Search for the cell housing the specified text and yield its (x, y) center coordinate. 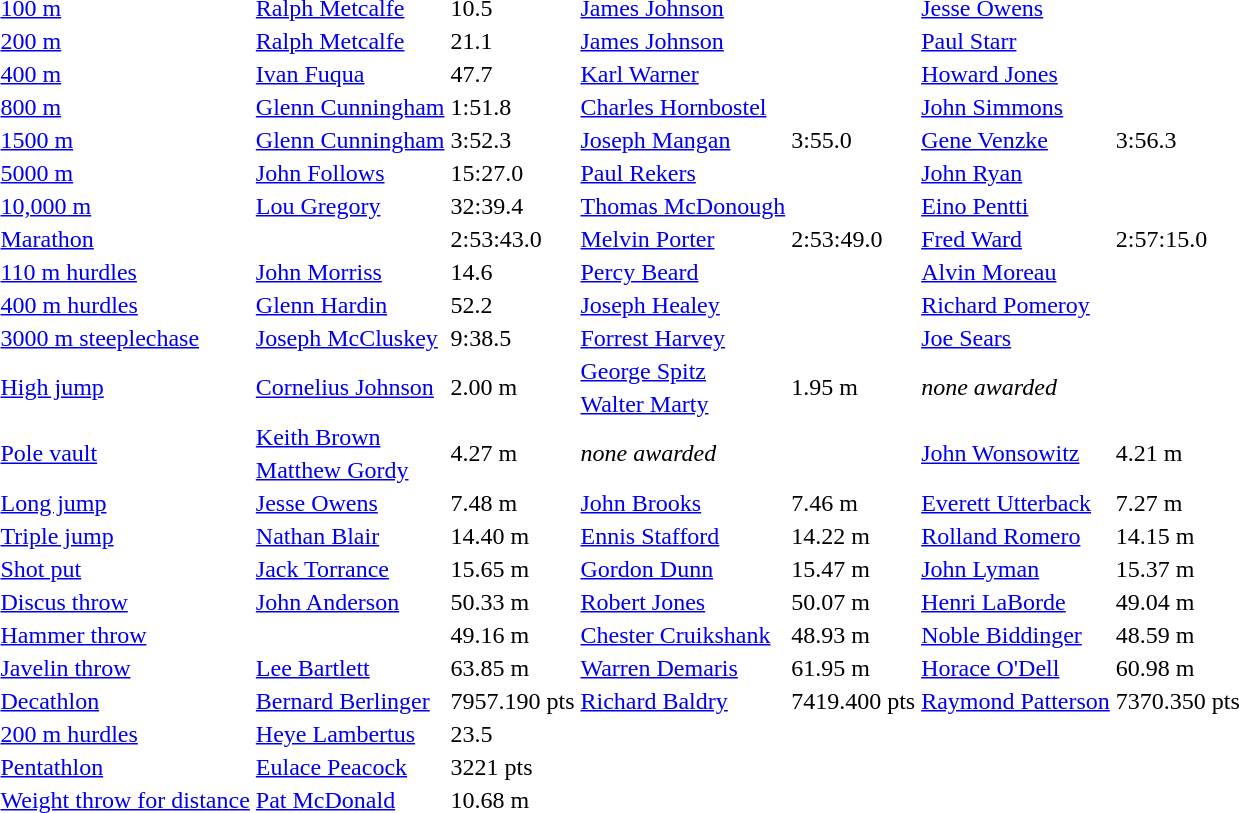
15:27.0 (512, 173)
Melvin Porter (683, 239)
John Morriss (350, 272)
Joe Sears (1016, 338)
Raymond Patterson (1016, 701)
Ivan Fuqua (350, 74)
James Johnson (683, 41)
Fred Ward (1016, 239)
Chester Cruikshank (683, 635)
2.00 m (512, 388)
Charles Hornbostel (683, 107)
Paul Rekers (683, 173)
Jesse Owens (350, 503)
Joseph Mangan (683, 140)
48.93 m (854, 635)
2:53:49.0 (854, 239)
Keith Brown (350, 437)
15.65 m (512, 569)
7.46 m (854, 503)
John Simmons (1016, 107)
Bernard Berlinger (350, 701)
Richard Baldry (683, 701)
49.16 m (512, 635)
Lee Bartlett (350, 668)
Jack Torrance (350, 569)
3:55.0 (854, 140)
Alvin Moreau (1016, 272)
Gene Venzke (1016, 140)
7957.190 pts (512, 701)
Heye Lambertus (350, 734)
Glenn Hardin (350, 305)
4.27 m (512, 454)
14.22 m (854, 536)
Ralph Metcalfe (350, 41)
Eulace Peacock (350, 767)
Howard Jones (1016, 74)
7.48 m (512, 503)
John Anderson (350, 602)
Richard Pomeroy (1016, 305)
32:39.4 (512, 206)
21.1 (512, 41)
7419.400 pts (854, 701)
61.95 m (854, 668)
Percy Beard (683, 272)
Noble Biddinger (1016, 635)
3:52.3 (512, 140)
John Lyman (1016, 569)
Matthew Gordy (350, 470)
Forrest Harvey (683, 338)
15.47 m (854, 569)
Gordon Dunn (683, 569)
52.2 (512, 305)
George Spitz (683, 371)
John Brooks (683, 503)
Robert Jones (683, 602)
Nathan Blair (350, 536)
1.95 m (854, 388)
Warren Demaris (683, 668)
9:38.5 (512, 338)
2:53:43.0 (512, 239)
50.07 m (854, 602)
47.7 (512, 74)
Rolland Romero (1016, 536)
Joseph McCluskey (350, 338)
Henri LaBorde (1016, 602)
John Wonsowitz (1016, 454)
1:51.8 (512, 107)
Paul Starr (1016, 41)
14.6 (512, 272)
Karl Warner (683, 74)
John Follows (350, 173)
Thomas McDonough (683, 206)
Everett Utterback (1016, 503)
Joseph Healey (683, 305)
23.5 (512, 734)
none awarded (748, 454)
3221 pts (512, 767)
14.40 m (512, 536)
63.85 m (512, 668)
John Ryan (1016, 173)
Horace O'Dell (1016, 668)
50.33 m (512, 602)
Lou Gregory (350, 206)
Ennis Stafford (683, 536)
Cornelius Johnson (350, 388)
Eino Pentti (1016, 206)
Walter Marty (683, 404)
